Extract the [X, Y] coordinate from the center of the cell holding the provided text.  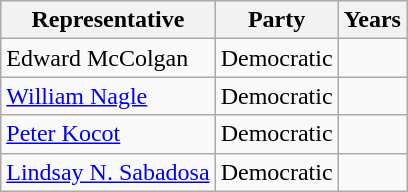
Party [276, 20]
Years [372, 20]
Lindsay N. Sabadosa [108, 172]
Representative [108, 20]
Peter Kocot [108, 134]
Edward McColgan [108, 58]
William Nagle [108, 96]
